From the cell containing the given text, extract its center point as [x, y] coordinate. 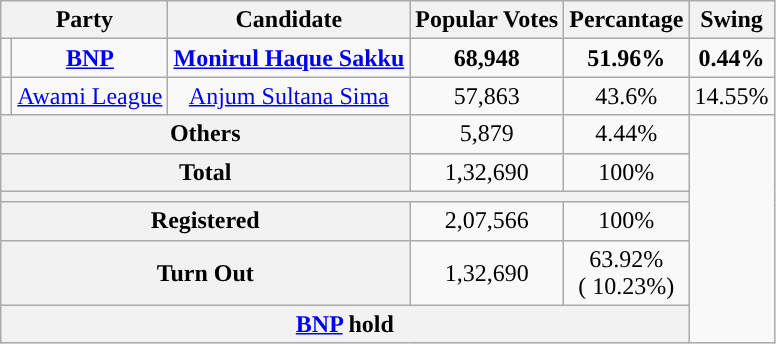
4.44% [626, 134]
Monirul Haque Sakku [289, 58]
Total [206, 172]
57,863 [487, 96]
Candidate [289, 20]
0.44% [732, 58]
BNP hold [345, 324]
5,879 [487, 134]
Party [84, 20]
Awami League [90, 96]
Others [206, 134]
Turn Out [206, 272]
BNP [90, 58]
Anjum Sultana Sima [289, 96]
43.6% [626, 96]
Percantage [626, 20]
Popular Votes [487, 20]
14.55% [732, 96]
51.96% [626, 58]
2,07,566 [487, 221]
Swing [732, 20]
68,948 [487, 58]
63.92%( 10.23%) [626, 272]
Registered [206, 221]
